Return [x, y] of the center of cell containing provided text 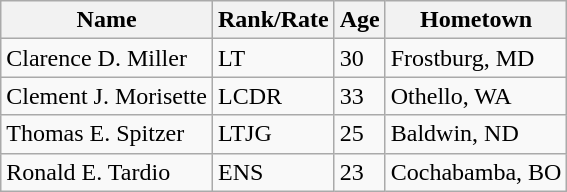
Frostburg, MD [476, 58]
ENS [273, 172]
Cochabamba, BO [476, 172]
Baldwin, ND [476, 134]
Name [107, 20]
Othello, WA [476, 96]
Rank/Rate [273, 20]
Ronald E. Tardio [107, 172]
Clarence D. Miller [107, 58]
30 [360, 58]
25 [360, 134]
Clement J. Morisette [107, 96]
33 [360, 96]
23 [360, 172]
Thomas E. Spitzer [107, 134]
LTJG [273, 134]
Hometown [476, 20]
LCDR [273, 96]
Age [360, 20]
LT [273, 58]
